For the text-containing cell, return its midpoint in (x, y) coordinate format. 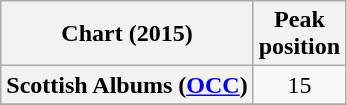
Chart (2015) (127, 34)
Scottish Albums (OCC) (127, 85)
Peak position (299, 34)
15 (299, 85)
